Scan for the cell matching the given text and deliver its (X, Y) coordinate at center. 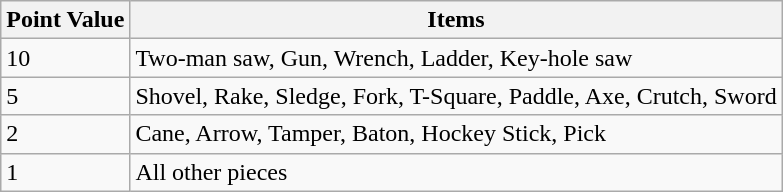
All other pieces (456, 172)
Two-man saw, Gun, Wrench, Ladder, Key-hole saw (456, 58)
10 (66, 58)
5 (66, 96)
Items (456, 20)
Shovel, Rake, Sledge, Fork, T-Square, Paddle, Axe, Crutch, Sword (456, 96)
Cane, Arrow, Tamper, Baton, Hockey Stick, Pick (456, 134)
1 (66, 172)
Point Value (66, 20)
2 (66, 134)
